Output the [x, y] coordinate of the center of the cell containing the given text.  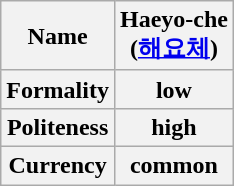
common [174, 165]
low [174, 89]
Haeyo-che(해요체) [174, 36]
Currency [58, 165]
high [174, 127]
Formality [58, 89]
Politeness [58, 127]
Name [58, 36]
